Identify which cell holds the provided text, then report its (x, y) central coordinate. 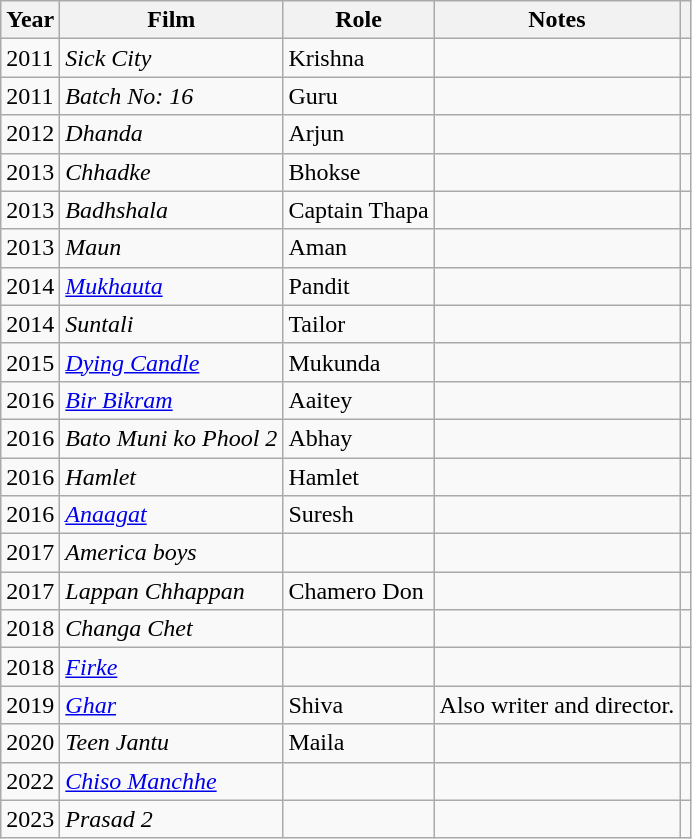
Year (30, 20)
Krishna (358, 58)
2015 (30, 362)
Chhadke (172, 172)
2023 (30, 819)
Sick City (172, 58)
Bhokse (358, 172)
Aman (358, 248)
Pandit (358, 286)
Captain Thapa (358, 210)
Also writer and director. (557, 705)
Notes (557, 20)
Prasad 2 (172, 819)
Maun (172, 248)
Guru (358, 96)
Batch No: 16 (172, 96)
Film (172, 20)
2012 (30, 134)
Dying Candle (172, 362)
Suntali (172, 324)
Dhanda (172, 134)
Tailor (358, 324)
Chiso Manchhe (172, 781)
Mukunda (358, 362)
Badhshala (172, 210)
Firke (172, 667)
Changa Chet (172, 629)
Maila (358, 743)
Chamero Don (358, 591)
Anaagat (172, 515)
2020 (30, 743)
Mukhauta (172, 286)
Teen Jantu (172, 743)
Abhay (358, 438)
2019 (30, 705)
Bir Bikram (172, 400)
Suresh (358, 515)
2022 (30, 781)
Lappan Chhappan (172, 591)
Bato Muni ko Phool 2 (172, 438)
Shiva (358, 705)
America boys (172, 553)
Aaitey (358, 400)
Role (358, 20)
Arjun (358, 134)
Ghar (172, 705)
